For the text-containing cell, return its midpoint in (x, y) coordinate format. 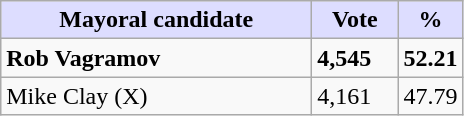
Mayoral candidate (156, 20)
4,161 (355, 96)
Rob Vagramov (156, 58)
4,545 (355, 58)
52.21 (430, 58)
% (430, 20)
Vote (355, 20)
47.79 (430, 96)
Mike Clay (X) (156, 96)
